From the cell containing the given text, extract its center point as (X, Y) coordinate. 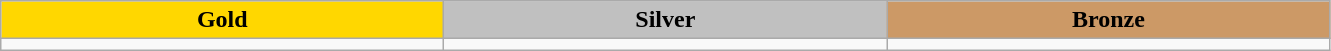
Bronze (1108, 20)
Silver (666, 20)
Gold (222, 20)
